Extract the [X, Y] coordinate from the center of the cell holding the provided text.  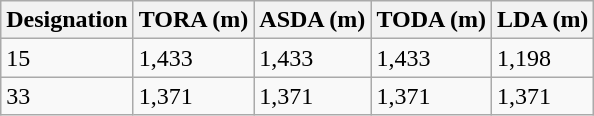
ASDA (m) [312, 20]
LDA (m) [543, 20]
15 [67, 58]
TODA (m) [432, 20]
TORA (m) [194, 20]
1,198 [543, 58]
33 [67, 96]
Designation [67, 20]
